Locate the cell with the specified text and output its (X, Y) center coordinate. 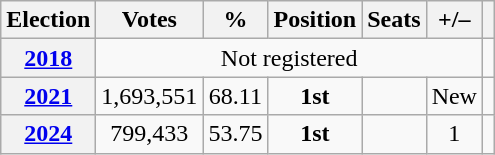
% (236, 20)
1 (454, 134)
68.11 (236, 96)
53.75 (236, 134)
New (454, 96)
Election (48, 20)
2024 (48, 134)
Seats (394, 20)
Not registered (290, 58)
Votes (150, 20)
799,433 (150, 134)
+/– (454, 20)
Position (315, 20)
2018 (48, 58)
2021 (48, 96)
1,693,551 (150, 96)
